For the text-containing cell, return its midpoint in [X, Y] coordinate format. 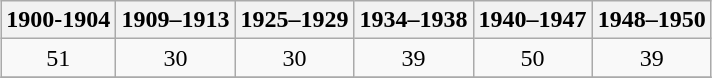
1900-1904 [58, 20]
1909–1913 [176, 20]
51 [58, 58]
50 [532, 58]
1925–1929 [294, 20]
1948–1950 [652, 20]
1940–1947 [532, 20]
1934–1938 [414, 20]
